Return (x, y) of the center of cell containing provided text 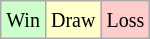
Draw (72, 20)
Win (24, 20)
Loss (126, 20)
